Determine the (X, Y) coordinate at the center of the cell enclosing the given text.  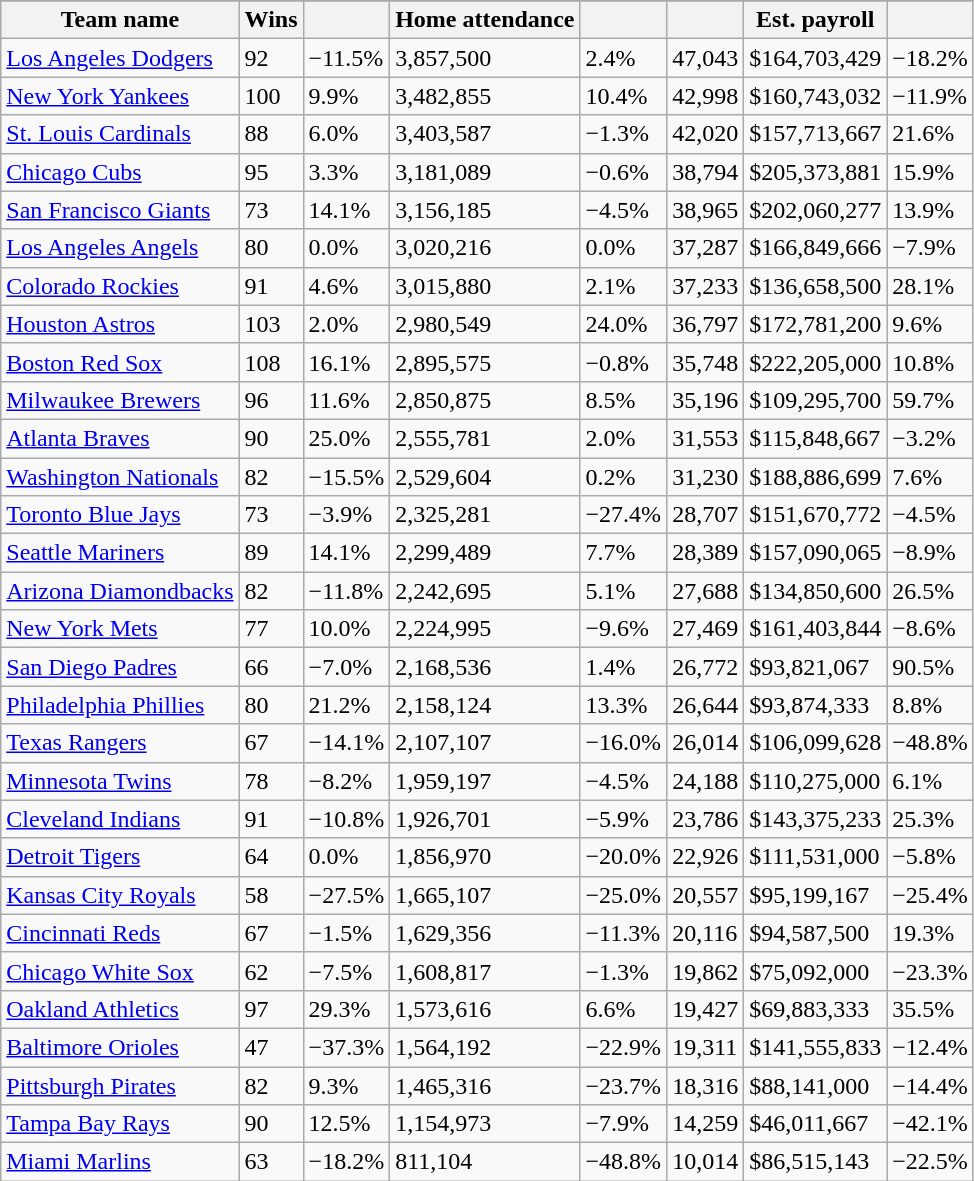
9.6% (930, 324)
3.3% (346, 172)
6.1% (930, 781)
77 (271, 629)
18,316 (706, 1085)
1.4% (624, 667)
−14.4% (930, 1085)
96 (271, 400)
Chicago White Sox (120, 971)
St. Louis Cardinals (120, 134)
2.4% (624, 58)
35.5% (930, 1009)
38,965 (706, 210)
$151,670,772 (816, 515)
−12.4% (930, 1047)
$222,205,000 (816, 362)
1,629,356 (485, 933)
−11.9% (930, 96)
20,557 (706, 895)
−25.0% (624, 895)
95 (271, 172)
Colorado Rockies (120, 286)
21.2% (346, 705)
$86,515,143 (816, 1162)
8.5% (624, 400)
28,707 (706, 515)
47,043 (706, 58)
7.6% (930, 477)
9.3% (346, 1085)
−8.9% (930, 553)
−25.4% (930, 895)
35,196 (706, 400)
San Francisco Giants (120, 210)
1,959,197 (485, 781)
$75,092,000 (816, 971)
2,107,107 (485, 743)
26.5% (930, 591)
−1.5% (346, 933)
Milwaukee Brewers (120, 400)
Cleveland Indians (120, 819)
New York Yankees (120, 96)
58 (271, 895)
19.3% (930, 933)
$141,555,833 (816, 1047)
2,529,604 (485, 477)
Baltimore Orioles (120, 1047)
36,797 (706, 324)
2,895,575 (485, 362)
$94,587,500 (816, 933)
11.6% (346, 400)
15.9% (930, 172)
−15.5% (346, 477)
5.1% (624, 591)
−23.7% (624, 1085)
$188,886,699 (816, 477)
2,168,536 (485, 667)
3,482,855 (485, 96)
27,469 (706, 629)
1,154,973 (485, 1124)
47 (271, 1047)
−3.9% (346, 515)
−0.8% (624, 362)
New York Mets (120, 629)
19,862 (706, 971)
Team name (120, 20)
59.7% (930, 400)
$157,090,065 (816, 553)
Texas Rangers (120, 743)
$172,781,200 (816, 324)
$160,743,032 (816, 96)
21.6% (930, 134)
10,014 (706, 1162)
62 (271, 971)
1,665,107 (485, 895)
−37.3% (346, 1047)
35,748 (706, 362)
1,465,316 (485, 1085)
63 (271, 1162)
Philadelphia Phillies (120, 705)
811,104 (485, 1162)
Cincinnati Reds (120, 933)
−22.5% (930, 1162)
$164,703,429 (816, 58)
Houston Astros (120, 324)
Est. payroll (816, 20)
7.7% (624, 553)
$109,295,700 (816, 400)
−42.1% (930, 1124)
3,857,500 (485, 58)
26,772 (706, 667)
−14.1% (346, 743)
−9.6% (624, 629)
28,389 (706, 553)
$110,275,000 (816, 781)
−7.5% (346, 971)
37,233 (706, 286)
$93,821,067 (816, 667)
2,325,281 (485, 515)
Detroit Tigers (120, 857)
−11.5% (346, 58)
2,980,549 (485, 324)
−20.0% (624, 857)
24,188 (706, 781)
20,116 (706, 933)
2,555,781 (485, 438)
Pittsburgh Pirates (120, 1085)
10.0% (346, 629)
90.5% (930, 667)
37,287 (706, 248)
12.5% (346, 1124)
64 (271, 857)
$106,099,628 (816, 743)
89 (271, 553)
27,688 (706, 591)
$157,713,667 (816, 134)
$134,850,600 (816, 591)
−11.3% (624, 933)
$205,373,881 (816, 172)
108 (271, 362)
3,015,880 (485, 286)
2,158,124 (485, 705)
6.0% (346, 134)
103 (271, 324)
6.6% (624, 1009)
19,311 (706, 1047)
Los Angeles Angels (120, 248)
−3.2% (930, 438)
13.9% (930, 210)
$143,375,233 (816, 819)
88 (271, 134)
19,427 (706, 1009)
−16.0% (624, 743)
$202,060,277 (816, 210)
Chicago Cubs (120, 172)
1,564,192 (485, 1047)
Seattle Mariners (120, 553)
42,998 (706, 96)
Boston Red Sox (120, 362)
10.4% (624, 96)
Kansas City Royals (120, 895)
−27.5% (346, 895)
31,230 (706, 477)
29.3% (346, 1009)
−7.0% (346, 667)
−11.8% (346, 591)
2,242,695 (485, 591)
1,573,616 (485, 1009)
−5.8% (930, 857)
$46,011,667 (816, 1124)
−27.4% (624, 515)
25.0% (346, 438)
−5.9% (624, 819)
2,850,875 (485, 400)
$95,199,167 (816, 895)
$161,403,844 (816, 629)
Atlanta Braves (120, 438)
−8.2% (346, 781)
26,644 (706, 705)
13.3% (624, 705)
Wins (271, 20)
$88,141,000 (816, 1085)
$115,848,667 (816, 438)
38,794 (706, 172)
26,014 (706, 743)
$69,883,333 (816, 1009)
Toronto Blue Jays (120, 515)
San Diego Padres (120, 667)
14,259 (706, 1124)
Washington Nationals (120, 477)
23,786 (706, 819)
10.8% (930, 362)
0.2% (624, 477)
22,926 (706, 857)
2,224,995 (485, 629)
24.0% (624, 324)
66 (271, 667)
3,020,216 (485, 248)
8.8% (930, 705)
3,403,587 (485, 134)
$111,531,000 (816, 857)
4.6% (346, 286)
100 (271, 96)
−0.6% (624, 172)
$136,658,500 (816, 286)
Oakland Athletics (120, 1009)
2,299,489 (485, 553)
1,926,701 (485, 819)
31,553 (706, 438)
42,020 (706, 134)
$166,849,666 (816, 248)
Home attendance (485, 20)
Arizona Diamondbacks (120, 591)
28.1% (930, 286)
−23.3% (930, 971)
1,856,970 (485, 857)
−10.8% (346, 819)
25.3% (930, 819)
$93,874,333 (816, 705)
−22.9% (624, 1047)
3,156,185 (485, 210)
9.9% (346, 96)
1,608,817 (485, 971)
2.1% (624, 286)
Miami Marlins (120, 1162)
92 (271, 58)
−8.6% (930, 629)
78 (271, 781)
16.1% (346, 362)
Tampa Bay Rays (120, 1124)
Los Angeles Dodgers (120, 58)
3,181,089 (485, 172)
97 (271, 1009)
Minnesota Twins (120, 781)
